Detect which cell encompasses the target text, then output its (X, Y) center coordinate. 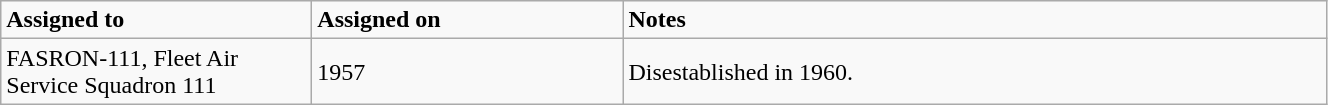
1957 (468, 72)
Notes (975, 20)
Assigned to (156, 20)
FASRON-111, Fleet Air Service Squadron 111 (156, 72)
Disestablished in 1960. (975, 72)
Assigned on (468, 20)
